Find where the given text appears and provide that cell's center as (x, y) coordinate. 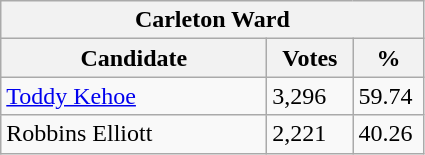
Candidate (134, 58)
% (388, 58)
3,296 (310, 96)
Carleton Ward (212, 20)
Toddy Kehoe (134, 96)
2,221 (310, 134)
59.74 (388, 96)
Robbins Elliott (134, 134)
Votes (310, 58)
40.26 (388, 134)
